Locate the cell with the specified text and output its [x, y] center coordinate. 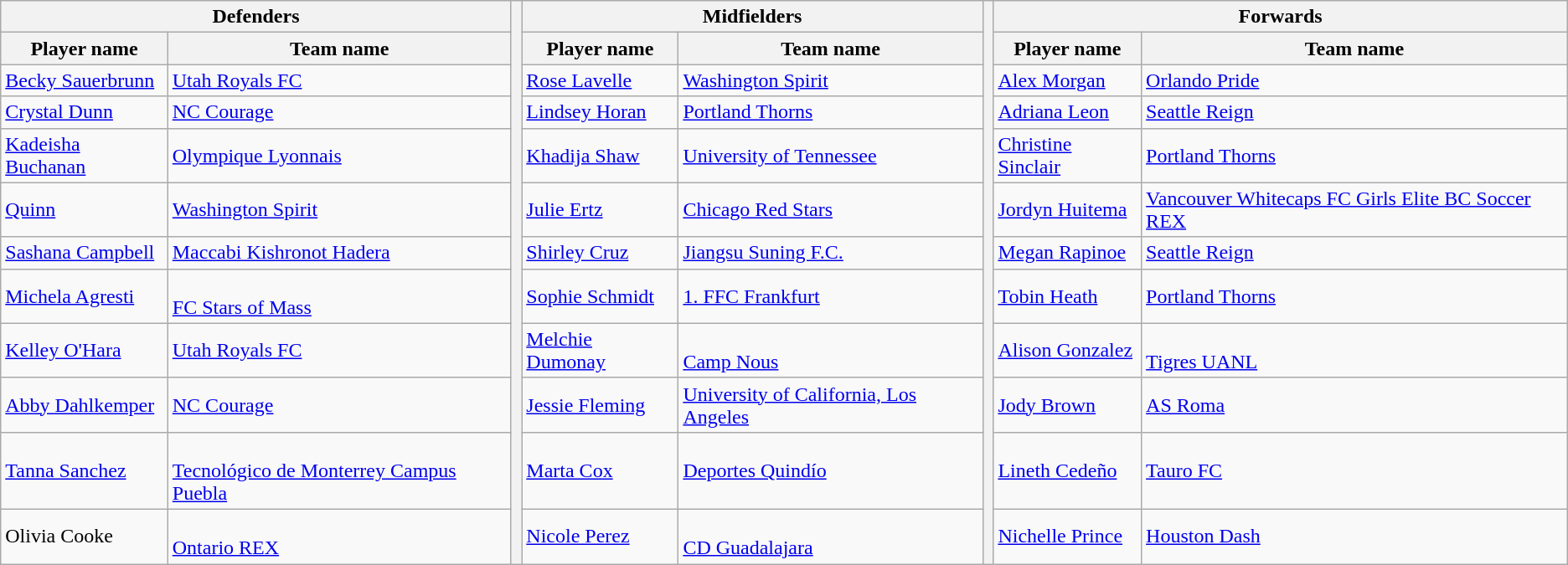
Abby Dahlkemper [85, 405]
Jody Brown [1067, 405]
Tauro FC [1355, 470]
Orlando Pride [1355, 80]
Nichelle Prince [1067, 536]
Maccabi Kishronot Hadera [339, 253]
Rose Lavelle [600, 80]
Jordyn Huitema [1067, 209]
Tecnológico de Monterrey Campus Puebla [339, 470]
Tigres UANL [1355, 350]
Alison Gonzalez [1067, 350]
Chicago Red Stars [831, 209]
University of Tennessee [831, 156]
Melchie Dumonay [600, 350]
Sophie Schmidt [600, 296]
Quinn [85, 209]
Tobin Heath [1067, 296]
Houston Dash [1355, 536]
Nicole Perez [600, 536]
AS Roma [1355, 405]
Ontario REX [339, 536]
Camp Nous [831, 350]
CD Guadalajara [831, 536]
Midfielders [752, 17]
Marta Cox [600, 470]
Jessie Fleming [600, 405]
Adriana Leon [1067, 112]
University of California, Los Angeles [831, 405]
Julie Ertz [600, 209]
Sashana Campbell [85, 253]
Kelley O'Hara [85, 350]
Jiangsu Suning F.C. [831, 253]
Olympique Lyonnais [339, 156]
Khadija Shaw [600, 156]
FC Stars of Mass [339, 296]
Crystal Dunn [85, 112]
Shirley Cruz [600, 253]
Lineth Cedeño [1067, 470]
Kadeisha Buchanan [85, 156]
1. FFC Frankfurt [831, 296]
Michela Agresti [85, 296]
Becky Sauerbrunn [85, 80]
Tanna Sanchez [85, 470]
Christine Sinclair [1067, 156]
Defenders [256, 17]
Alex Morgan [1067, 80]
Lindsey Horan [600, 112]
Olivia Cooke [85, 536]
Deportes Quindío [831, 470]
Megan Rapinoe [1067, 253]
Forwards [1280, 17]
Vancouver Whitecaps FC Girls Elite BC Soccer REX [1355, 209]
